Return [x, y] of the center of cell containing provided text 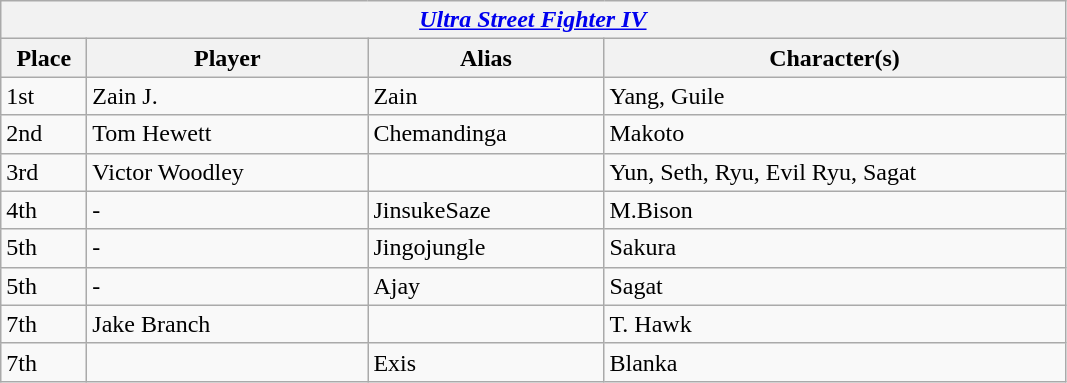
Ultra Street Fighter IV [533, 20]
Ajay [486, 286]
JinsukeSaze [486, 210]
Exis [486, 362]
M.Bison [834, 210]
1st [44, 96]
4th [44, 210]
Jake Branch [228, 324]
2nd [44, 134]
Yang, Guile [834, 96]
3rd [44, 172]
Sakura [834, 248]
Victor Woodley [228, 172]
Makoto [834, 134]
Place [44, 58]
Tom Hewett [228, 134]
T. Hawk [834, 324]
Zain [486, 96]
Jingojungle [486, 248]
Chemandinga [486, 134]
Player [228, 58]
Alias [486, 58]
Blanka [834, 362]
Zain J. [228, 96]
Sagat [834, 286]
Yun, Seth, Ryu, Evil Ryu, Sagat [834, 172]
Character(s) [834, 58]
